Identify which cell holds the provided text, then report its [X, Y] central coordinate. 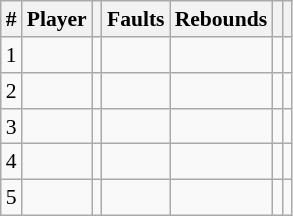
Rebounds [222, 19]
3 [12, 126]
4 [12, 162]
5 [12, 197]
Faults [136, 19]
2 [12, 91]
1 [12, 55]
# [12, 19]
Player [57, 19]
